Find where the given text appears and provide that cell's center as (x, y) coordinate. 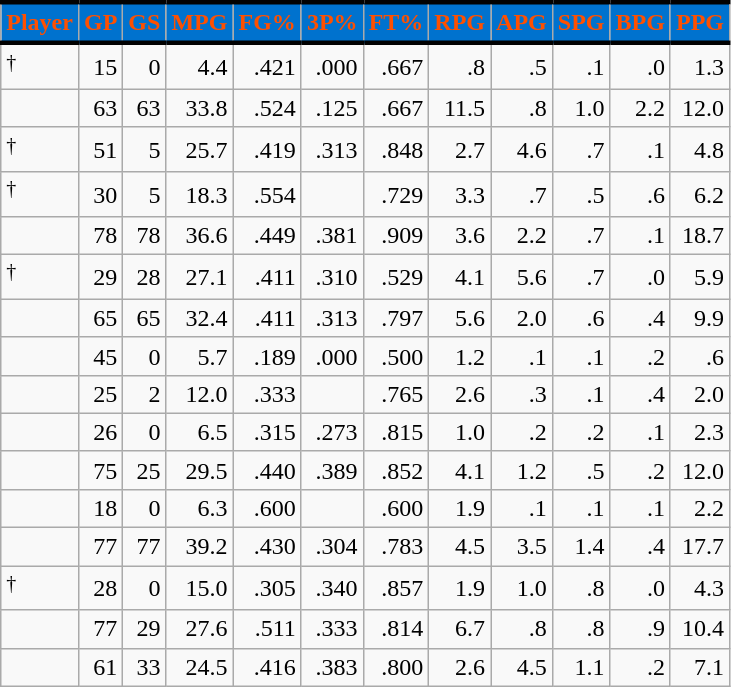
6.7 (460, 629)
.814 (396, 629)
5.9 (700, 278)
.430 (267, 547)
6.3 (200, 508)
.800 (396, 667)
.383 (332, 667)
17.7 (700, 547)
.729 (396, 194)
.511 (267, 629)
.529 (396, 278)
.852 (396, 470)
.419 (267, 150)
1.4 (581, 547)
.381 (332, 236)
6.2 (700, 194)
26 (100, 432)
25.7 (200, 150)
5.7 (200, 356)
.797 (396, 318)
BPG (640, 22)
32.4 (200, 318)
27.1 (200, 278)
.524 (267, 108)
61 (100, 667)
18.3 (200, 194)
1.3 (700, 66)
18.7 (700, 236)
.554 (267, 194)
.449 (267, 236)
.389 (332, 470)
30 (100, 194)
.500 (396, 356)
2 (144, 394)
.189 (267, 356)
.416 (267, 667)
27.6 (200, 629)
15 (100, 66)
7.1 (700, 667)
4.8 (700, 150)
39.2 (200, 547)
SPG (581, 22)
.421 (267, 66)
.440 (267, 470)
9.9 (700, 318)
.273 (332, 432)
GP (100, 22)
.3 (522, 394)
3.3 (460, 194)
4.3 (700, 588)
MPG (200, 22)
33.8 (200, 108)
PPG (700, 22)
.305 (267, 588)
18 (100, 508)
4.4 (200, 66)
3P% (332, 22)
.765 (396, 394)
29.5 (200, 470)
.857 (396, 588)
.310 (332, 278)
.9 (640, 629)
.304 (332, 547)
RPG (460, 22)
.315 (267, 432)
36.6 (200, 236)
3.6 (460, 236)
.125 (332, 108)
24.5 (200, 667)
1.1 (581, 667)
APG (522, 22)
.848 (396, 150)
45 (100, 356)
.783 (396, 547)
51 (100, 150)
33 (144, 667)
.815 (396, 432)
2.7 (460, 150)
GS (144, 22)
15.0 (200, 588)
75 (100, 470)
10.4 (700, 629)
6.5 (200, 432)
4.6 (522, 150)
FT% (396, 22)
2.3 (700, 432)
.909 (396, 236)
FG% (267, 22)
3.5 (522, 547)
Player (40, 22)
11.5 (460, 108)
.340 (332, 588)
